From the cell containing the given text, extract its center point as [x, y] coordinate. 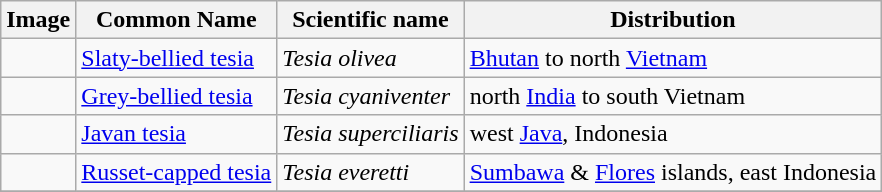
Scientific name [370, 20]
Tesia cyaniventer [370, 96]
west Java, Indonesia [673, 134]
Slaty-bellied tesia [176, 58]
Tesia everetti [370, 172]
Image [38, 20]
Tesia olivea [370, 58]
Common Name [176, 20]
Russet-capped tesia [176, 172]
Grey-bellied tesia [176, 96]
Bhutan to north Vietnam [673, 58]
Javan tesia [176, 134]
north India to south Vietnam [673, 96]
Sumbawa & Flores islands, east Indonesia [673, 172]
Distribution [673, 20]
Tesia superciliaris [370, 134]
